Return the [X, Y] coordinate for the center point of the cell that contains the specified text.  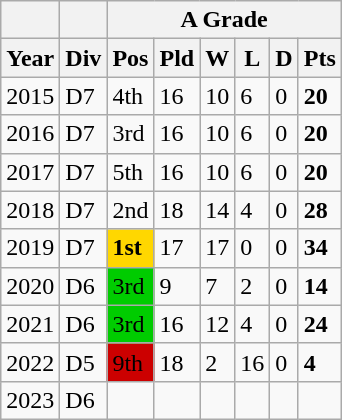
Pos [130, 58]
9th [130, 362]
2022 [30, 362]
7 [218, 286]
D [284, 58]
Pts [320, 58]
34 [320, 248]
2nd [130, 210]
1st [130, 248]
2020 [30, 286]
D5 [84, 362]
4th [130, 96]
2015 [30, 96]
W [218, 58]
2023 [30, 400]
Year [30, 58]
28 [320, 210]
2018 [30, 210]
Pld [177, 58]
A Grade [224, 20]
5th [130, 172]
L [252, 58]
24 [320, 324]
Div [84, 58]
2016 [30, 134]
2021 [30, 324]
2017 [30, 172]
12 [218, 324]
9 [177, 286]
2019 [30, 248]
